Scan for the cell matching the given text and deliver its (x, y) coordinate at center. 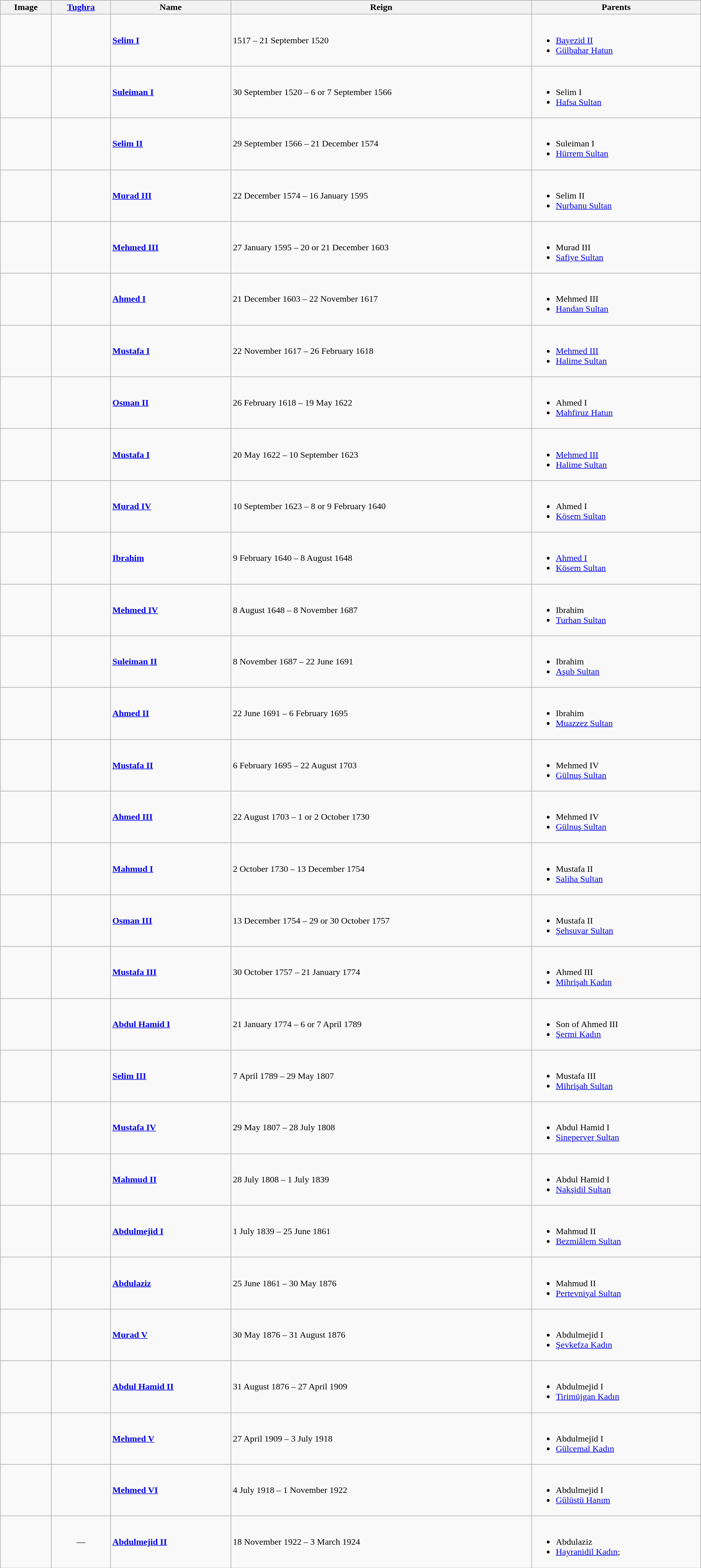
Suleiman IHürrem Sultan (616, 144)
Mahmud II (171, 1179)
IbrahimMuazzez Sultan (616, 714)
2 October 1730 – 13 December 1754 (381, 869)
Abdul Hamid INakşidil Sultan (616, 1179)
27 April 1909 – 3 July 1918 (381, 1438)
Mehmed IV (171, 610)
Selim I (171, 40)
22 November 1617 – 26 February 1618 (381, 351)
Murad III (171, 196)
8 August 1648 – 8 November 1687 (381, 610)
Reign (381, 7)
Mahmud IIPertevniyal Sultan (616, 1283)
Osman II (171, 403)
21 January 1774 – 6 or 7 April 1789 (381, 1024)
Ahmed I (171, 299)
13 December 1754 – 29 or 30 October 1757 (381, 921)
Suleiman II (171, 662)
Mehmed III (171, 247)
27 January 1595 – 20 or 21 December 1603 (381, 247)
Mustafa IIŞehsuvar Sultan (616, 921)
1517 – 21 September 1520 (381, 40)
Abdulmejid ITirimüjgan Kadın (616, 1386)
25 June 1861 – 30 May 1876 (381, 1283)
26 February 1618 – 19 May 1622 (381, 403)
8 November 1687 – 22 June 1691 (381, 662)
Murad IV (171, 506)
Ahmed III (171, 817)
28 July 1808 – 1 July 1839 (381, 1179)
Mehmed V (171, 1438)
Murad IIISafiye Sultan (616, 247)
IbrahimTurhan Sultan (616, 610)
Mustafa IISaliha Sultan (616, 869)
1 July 1839 – 25 June 1861 (381, 1231)
Abdul Hamid I (171, 1024)
Abdulmejid I (171, 1231)
Image (26, 7)
31 August 1876 – 27 April 1909 (381, 1386)
30 October 1757 – 21 January 1774 (381, 972)
Abdulmejid IGülüstü Hanım (616, 1490)
Murad V (171, 1335)
Mehmed VI (171, 1490)
Ahmed IIIMihrişah Kadın (616, 972)
Selim IINurbanu Sultan (616, 196)
7 April 1789 – 29 May 1807 (381, 1076)
30 September 1520 – 6 or 7 September 1566 (381, 92)
— (81, 1542)
22 June 1691 – 6 February 1695 (381, 714)
29 September 1566 – 21 December 1574 (381, 144)
10 September 1623 – 8 or 9 February 1640 (381, 506)
Abdul Hamid II (171, 1386)
Parents (616, 7)
Mustafa IIIMihrişah Sultan (616, 1076)
18 November 1922 – 3 March 1924 (381, 1542)
Mustafa III (171, 972)
Osman III (171, 921)
29 May 1807 – 28 July 1808 (381, 1128)
Son of Ahmed IIIŞermi Kadın (616, 1024)
Mahmud I (171, 869)
Suleiman I (171, 92)
Mustafa IV (171, 1128)
Bayezid IIGülbahar Hatun (616, 40)
Abdulmejid II (171, 1542)
Name (171, 7)
Mahmud IIBezmiâlem Sultan (616, 1231)
4 July 1918 – 1 November 1922 (381, 1490)
Selim IHafsa Sultan (616, 92)
Ahmed IMahfiruz Hatun (616, 403)
6 February 1695 – 22 August 1703 (381, 765)
Abdul Hamid ISineperver Sultan (616, 1128)
Ibrahim (171, 558)
IbrahimAşub Sultan (616, 662)
22 August 1703 – 1 or 2 October 1730 (381, 817)
Abdulmejid IŞevkefza Kadın (616, 1335)
Tughra (81, 7)
Abdulmejid IGülcemal Kadın (616, 1438)
Mehmed IIIHandan Sultan (616, 299)
Selim III (171, 1076)
Mustafa II (171, 765)
20 May 1622 – 10 September 1623 (381, 454)
9 February 1640 – 8 August 1648 (381, 558)
22 December 1574 – 16 January 1595 (381, 196)
Selim II (171, 144)
Ahmed II (171, 714)
AbdulazizHayranidil Kadın; (616, 1542)
21 December 1603 – 22 November 1617 (381, 299)
Abdulaziz (171, 1283)
30 May 1876 – 31 August 1876 (381, 1335)
